Scan for the cell matching the given text and deliver its (X, Y) coordinate at center. 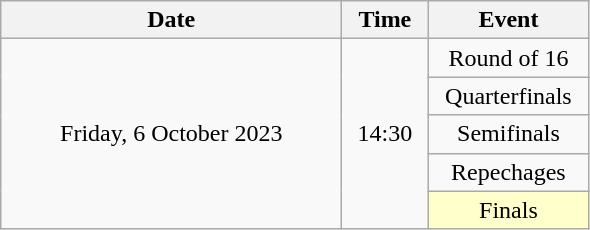
Date (172, 20)
Quarterfinals (508, 96)
Repechages (508, 172)
Semifinals (508, 134)
Time (385, 20)
Finals (508, 210)
Friday, 6 October 2023 (172, 134)
14:30 (385, 134)
Round of 16 (508, 58)
Event (508, 20)
